Determine the [x, y] coordinate at the center of the cell enclosing the given text.  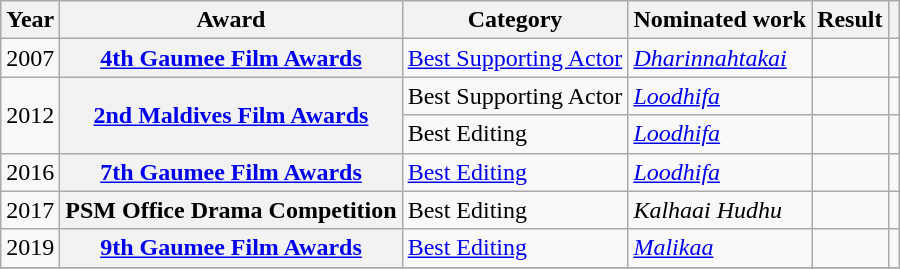
4th Gaumee Film Awards [231, 58]
PSM Office Drama Competition [231, 210]
Nominated work [720, 20]
Dharinnahtakai [720, 58]
Kalhaai Hudhu [720, 210]
2019 [30, 248]
9th Gaumee Film Awards [231, 248]
Year [30, 20]
2nd Maldives Film Awards [231, 115]
Category [515, 20]
2007 [30, 58]
2012 [30, 115]
2016 [30, 172]
Award [231, 20]
2017 [30, 210]
Result [850, 20]
Malikaa [720, 248]
7th Gaumee Film Awards [231, 172]
